Determine the [X, Y] coordinate at the center of the cell enclosing the given text.  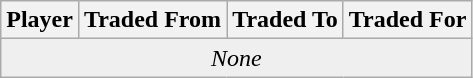
Traded For [408, 20]
Player [40, 20]
Traded From [152, 20]
None [236, 58]
Traded To [286, 20]
